Provide the [X, Y] coordinate of the cell's center where the given text is located.  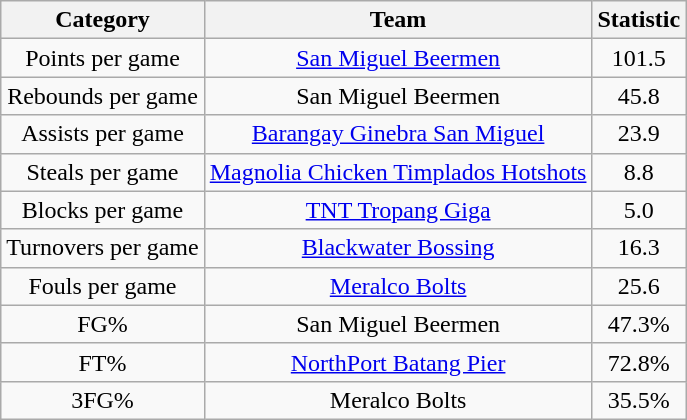
FT% [102, 362]
5.0 [639, 210]
Blackwater Bossing [398, 248]
8.8 [639, 172]
16.3 [639, 248]
NorthPort Batang Pier [398, 362]
23.9 [639, 134]
Barangay Ginebra San Miguel [398, 134]
3FG% [102, 400]
FG% [102, 324]
Magnolia Chicken Timplados Hotshots [398, 172]
25.6 [639, 286]
72.8% [639, 362]
Fouls per game [102, 286]
Category [102, 20]
Turnovers per game [102, 248]
101.5 [639, 58]
47.3% [639, 324]
Steals per game [102, 172]
35.5% [639, 400]
45.8 [639, 96]
TNT Tropang Giga [398, 210]
Rebounds per game [102, 96]
Statistic [639, 20]
Assists per game [102, 134]
Team [398, 20]
Points per game [102, 58]
Blocks per game [102, 210]
